Scan for the cell matching the given text and deliver its (X, Y) coordinate at center. 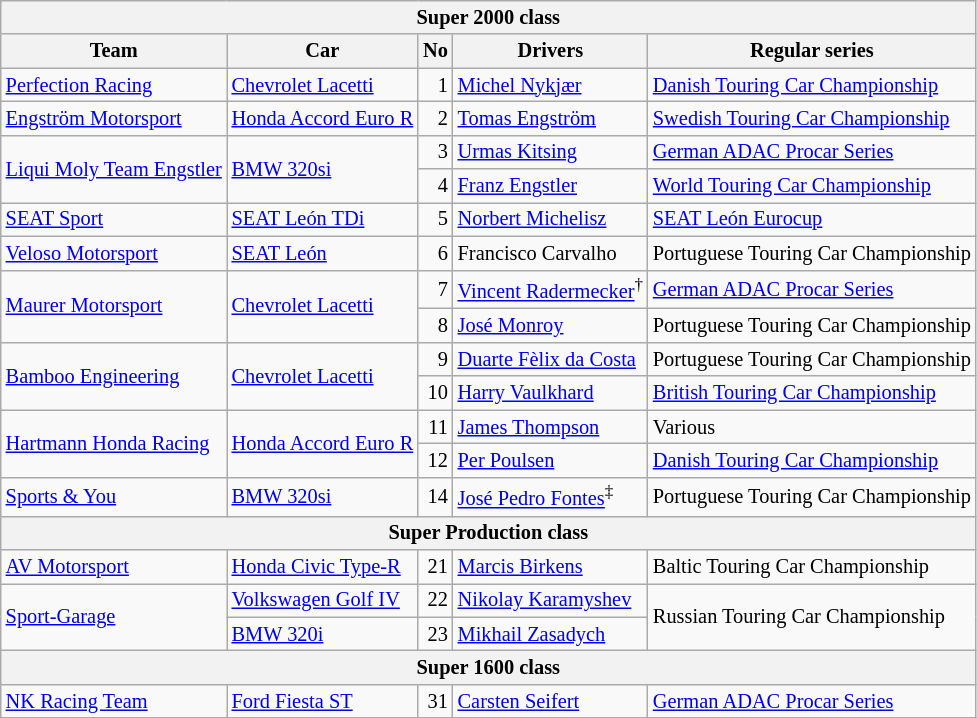
12 (436, 460)
Regular series (812, 51)
3 (436, 152)
SEAT León (322, 253)
Super 1600 class (488, 667)
Liqui Moly Team Engstler (114, 168)
10 (436, 393)
Vincent Radermecker† (550, 290)
31 (436, 701)
11 (436, 427)
8 (436, 326)
6 (436, 253)
14 (436, 496)
Per Poulsen (550, 460)
SEAT León TDi (322, 219)
BMW 320i (322, 634)
Marcis Birkens (550, 566)
Franz Engstler (550, 186)
Volkswagen Golf IV (322, 600)
José Pedro Fontes‡ (550, 496)
Car (322, 51)
Sport-Garage (114, 616)
1 (436, 85)
James Thompson (550, 427)
Nikolay Karamyshev (550, 600)
Urmas Kitsing (550, 152)
Mikhail Zasadych (550, 634)
23 (436, 634)
Bamboo Engineering (114, 376)
NK Racing Team (114, 701)
4 (436, 186)
Honda Civic Type-R (322, 566)
Swedish Touring Car Championship (812, 118)
Tomas Engström (550, 118)
Veloso Motorsport (114, 253)
Maurer Motorsport (114, 306)
British Touring Car Championship (812, 393)
7 (436, 290)
SEAT Sport (114, 219)
SEAT León Eurocup (812, 219)
Sports & You (114, 496)
Drivers (550, 51)
Russian Touring Car Championship (812, 616)
Super 2000 class (488, 17)
Engström Motorsport (114, 118)
Super Production class (488, 533)
Hartmann Honda Racing (114, 444)
No (436, 51)
Carsten Seifert (550, 701)
José Monroy (550, 326)
Duarte Fèlix da Costa (550, 359)
9 (436, 359)
2 (436, 118)
Harry Vaulkhard (550, 393)
22 (436, 600)
5 (436, 219)
Ford Fiesta ST (322, 701)
Francisco Carvalho (550, 253)
Various (812, 427)
Norbert Michelisz (550, 219)
Team (114, 51)
21 (436, 566)
Perfection Racing (114, 85)
World Touring Car Championship (812, 186)
Michel Nykjær (550, 85)
AV Motorsport (114, 566)
Baltic Touring Car Championship (812, 566)
